Find where the given text appears and provide that cell's center as [X, Y] coordinate. 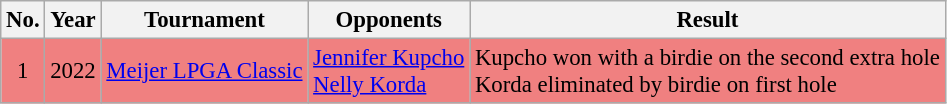
Year [73, 20]
2022 [73, 72]
Kupcho won with a birdie on the second extra holeKorda eliminated by birdie on first hole [708, 72]
Result [708, 20]
Meijer LPGA Classic [204, 72]
1 [23, 72]
Opponents [389, 20]
Tournament [204, 20]
Jennifer Kupcho Nelly Korda [389, 72]
No. [23, 20]
